Find where the given text appears and provide that cell's center as [x, y] coordinate. 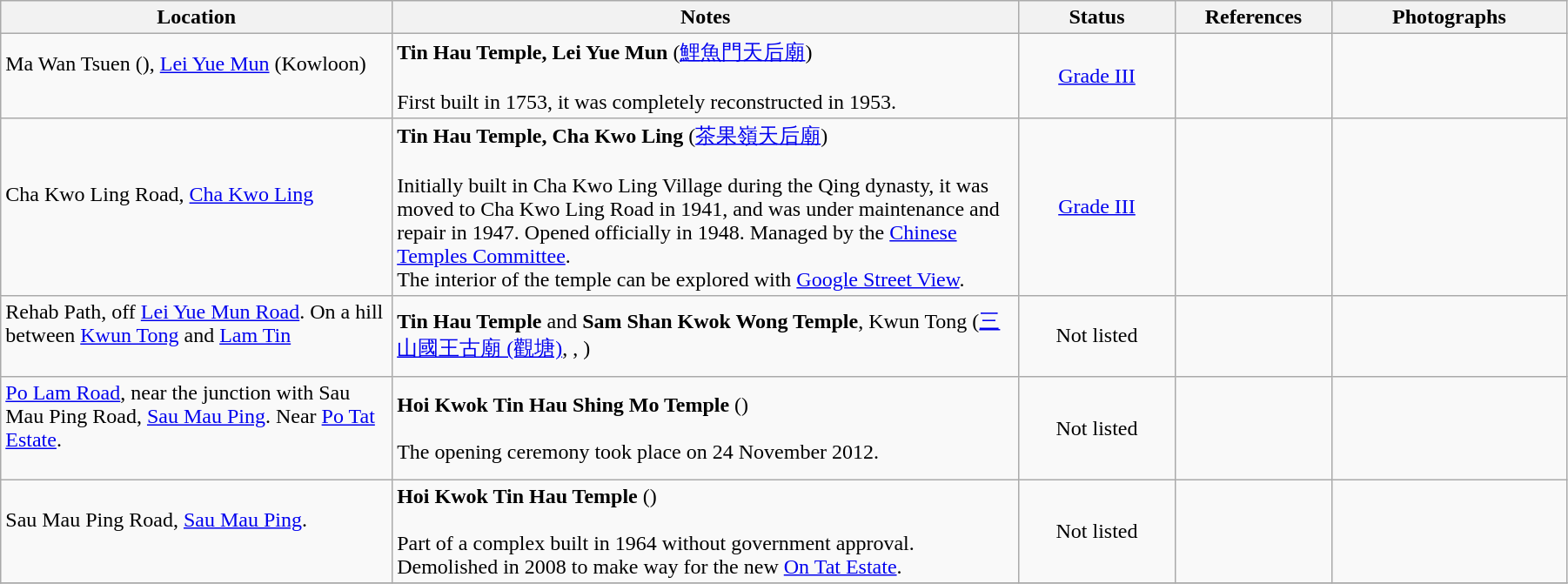
Notes [706, 17]
Ma Wan Tsuen (), Lei Yue Mun (Kowloon) [197, 77]
Photographs [1449, 17]
Tin Hau Temple, Lei Yue Mun (鯉魚門天后廟)First built in 1753, it was completely reconstructed in 1953. [706, 77]
Po Lam Road, near the junction with Sau Mau Ping Road, Sau Mau Ping. Near Po Tat Estate. [197, 428]
Tin Hau Temple and Sam Shan Kwok Wong Temple, Kwun Tong (三山國王古廟 (觀塘), , ) [706, 336]
Hoi Kwok Tin Hau Shing Mo Temple ()The opening ceremony took place on 24 November 2012. [706, 428]
Cha Kwo Ling Road, Cha Kwo Ling [197, 207]
Hoi Kwok Tin Hau Temple ()Part of a complex built in 1964 without government approval. Demolished in 2008 to make way for the new On Tat Estate. [706, 531]
Status [1097, 17]
References [1253, 17]
Sau Mau Ping Road, Sau Mau Ping. [197, 531]
Rehab Path, off Lei Yue Mun Road. On a hill between Kwun Tong and Lam Tin [197, 336]
Location [197, 17]
